Find where the given text appears and provide that cell's center as [X, Y] coordinate. 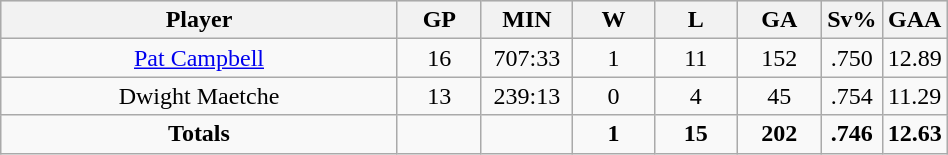
11 [696, 58]
4 [696, 96]
MIN [526, 20]
.750 [852, 58]
Player [199, 20]
707:33 [526, 58]
Dwight Maetche [199, 96]
152 [780, 58]
45 [780, 96]
Totals [199, 134]
202 [780, 134]
GAA [914, 20]
239:13 [526, 96]
11.29 [914, 96]
GP [439, 20]
0 [613, 96]
.746 [852, 134]
W [613, 20]
L [696, 20]
16 [439, 58]
13 [439, 96]
12.89 [914, 58]
15 [696, 134]
Sv% [852, 20]
.754 [852, 96]
GA [780, 20]
12.63 [914, 134]
Pat Campbell [199, 58]
